Provide the (x, y) coordinate of the cell's center where the given text is located.  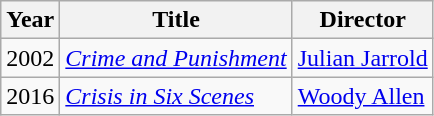
Director (362, 20)
Julian Jarrold (362, 58)
2016 (30, 96)
Year (30, 20)
2002 (30, 58)
Woody Allen (362, 96)
Crisis in Six Scenes (176, 96)
Title (176, 20)
Crime and Punishment (176, 58)
